Output the [X, Y] coordinate of the center of the cell containing the given text.  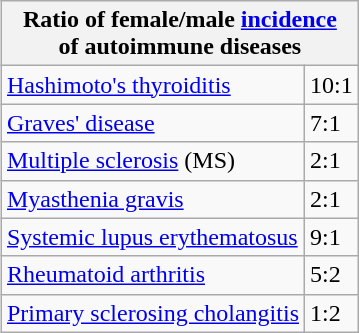
5:2 [332, 275]
Primary sclerosing cholangitis [152, 313]
Ratio of female/male incidence of autoimmune diseases [180, 34]
Rheumatoid arthritis [152, 275]
Myasthenia gravis [152, 199]
10:1 [332, 85]
Graves' disease [152, 123]
9:1 [332, 237]
Systemic lupus erythematosus [152, 237]
1:2 [332, 313]
7:1 [332, 123]
Multiple sclerosis (MS) [152, 161]
Hashimoto's thyroiditis [152, 85]
